Extract the (x, y) coordinate from the center of the cell holding the provided text.  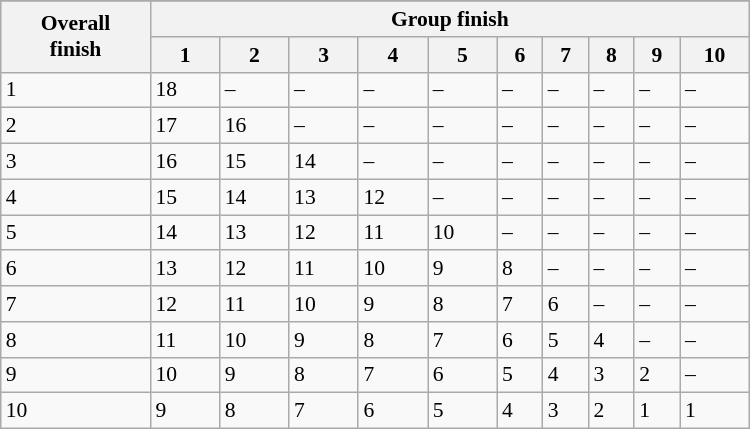
Group finish (450, 19)
Overallfinish (76, 36)
18 (184, 90)
17 (184, 126)
